Return the [X, Y] coordinate for the center point of the cell that contains the specified text.  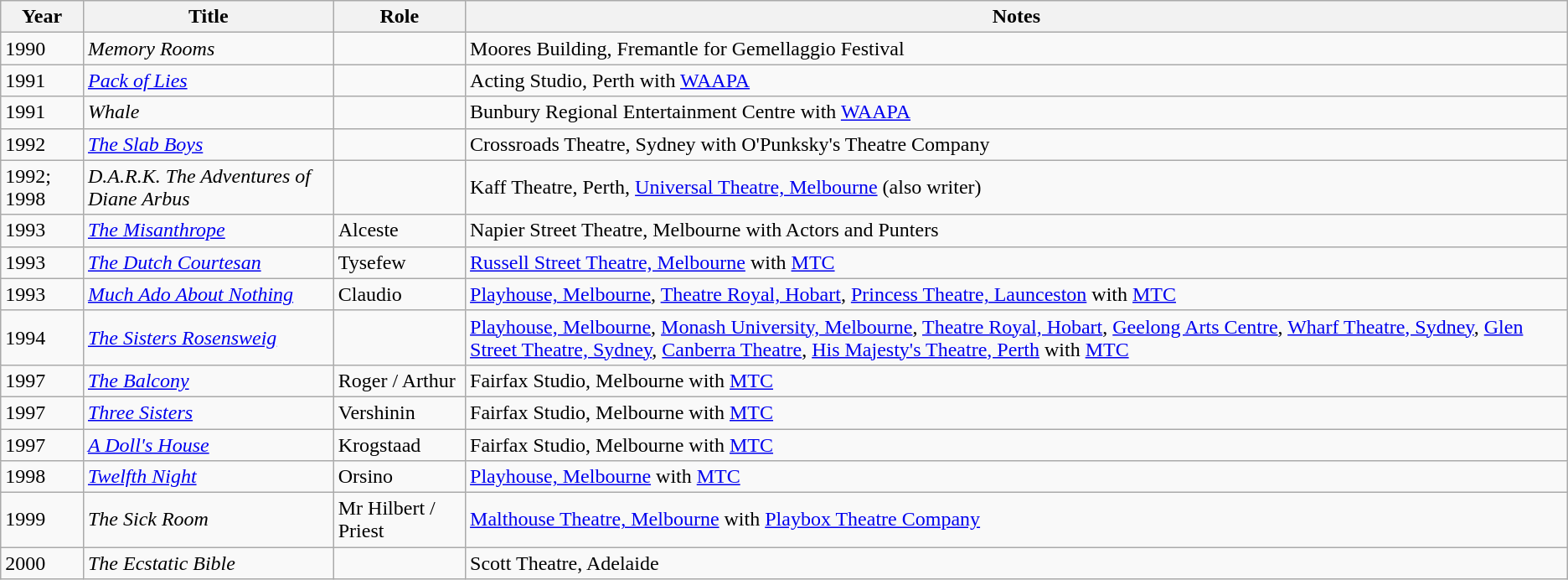
Role [399, 17]
Crossroads Theatre, Sydney with O'Punksky's Theatre Company [1017, 144]
1994 [42, 337]
Russell Street Theatre, Melbourne with MTC [1017, 262]
D.A.R.K. The Adventures of Diane Arbus [208, 188]
The Balcony [208, 381]
Whale [208, 112]
Year [42, 17]
1999 [42, 520]
Bunbury Regional Entertainment Centre with WAAPA [1017, 112]
A Doll's House [208, 445]
Scott Theatre, Adelaide [1017, 563]
1990 [42, 49]
The Slab Boys [208, 144]
1992 [42, 144]
Krogstaad [399, 445]
Notes [1017, 17]
Tysefew [399, 262]
Claudio [399, 294]
Napier Street Theatre, Melbourne with Actors and Punters [1017, 230]
Moores Building, Fremantle for Gemellaggio Festival [1017, 49]
Memory Rooms [208, 49]
Mr Hilbert / Priest [399, 520]
Orsino [399, 477]
Playhouse, Melbourne with MTC [1017, 477]
The Ecstatic Bible [208, 563]
Three Sisters [208, 412]
Acting Studio, Perth with WAAPA [1017, 80]
The Misanthrope [208, 230]
Pack of Lies [208, 80]
Kaff Theatre, Perth, Universal Theatre, Melbourne (also writer) [1017, 188]
1998 [42, 477]
Roger / Arthur [399, 381]
Much Ado About Nothing [208, 294]
Twelfth Night [208, 477]
Vershinin [399, 412]
Title [208, 17]
Playhouse, Melbourne, Theatre Royal, Hobart, Princess Theatre, Launceston with MTC [1017, 294]
Alceste [399, 230]
The Dutch Courtesan [208, 262]
1992; 1998 [42, 188]
2000 [42, 563]
Malthouse Theatre, Melbourne with Playbox Theatre Company [1017, 520]
The Sisters Rosensweig [208, 337]
The Sick Room [208, 520]
